Determine the [x, y] coordinate at the center of the cell enclosing the given text.  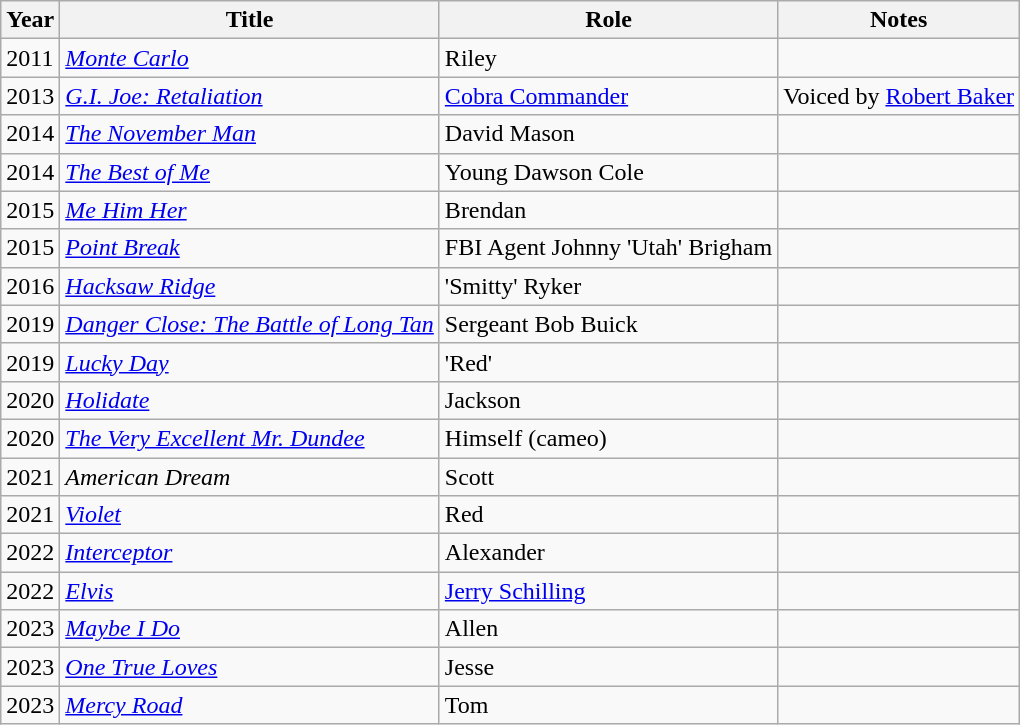
The Very Excellent Mr. Dundee [250, 438]
Me Him Her [250, 210]
The Best of Me [250, 172]
Point Break [250, 248]
The November Man [250, 134]
Red [608, 515]
Jesse [608, 667]
Danger Close: The Battle of Long Tan [250, 324]
2013 [30, 96]
Allen [608, 629]
Riley [608, 58]
Holidate [250, 400]
Tom [608, 705]
Jackson [608, 400]
Maybe I Do [250, 629]
Violet [250, 515]
'Red' [608, 362]
2016 [30, 286]
G.I. Joe: Retaliation [250, 96]
Hacksaw Ridge [250, 286]
American Dream [250, 477]
Alexander [608, 553]
Brendan [608, 210]
Year [30, 20]
Cobra Commander [608, 96]
Notes [899, 20]
Monte Carlo [250, 58]
'Smitty' Ryker [608, 286]
David Mason [608, 134]
Sergeant Bob Buick [608, 324]
Voiced by Robert Baker [899, 96]
Interceptor [250, 553]
Jerry Schilling [608, 591]
FBI Agent Johnny 'Utah' Brigham [608, 248]
Title [250, 20]
One True Loves [250, 667]
Mercy Road [250, 705]
Role [608, 20]
2011 [30, 58]
Elvis [250, 591]
Scott [608, 477]
Young Dawson Cole [608, 172]
Lucky Day [250, 362]
Himself (cameo) [608, 438]
